Scan for the cell matching the given text and deliver its [X, Y] coordinate at center. 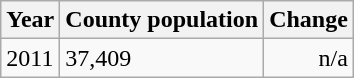
2011 [30, 58]
County population [162, 20]
37,409 [162, 58]
n/a [309, 58]
Year [30, 20]
Change [309, 20]
